Provide the [X, Y] coordinate of the cell's center where the given text is located.  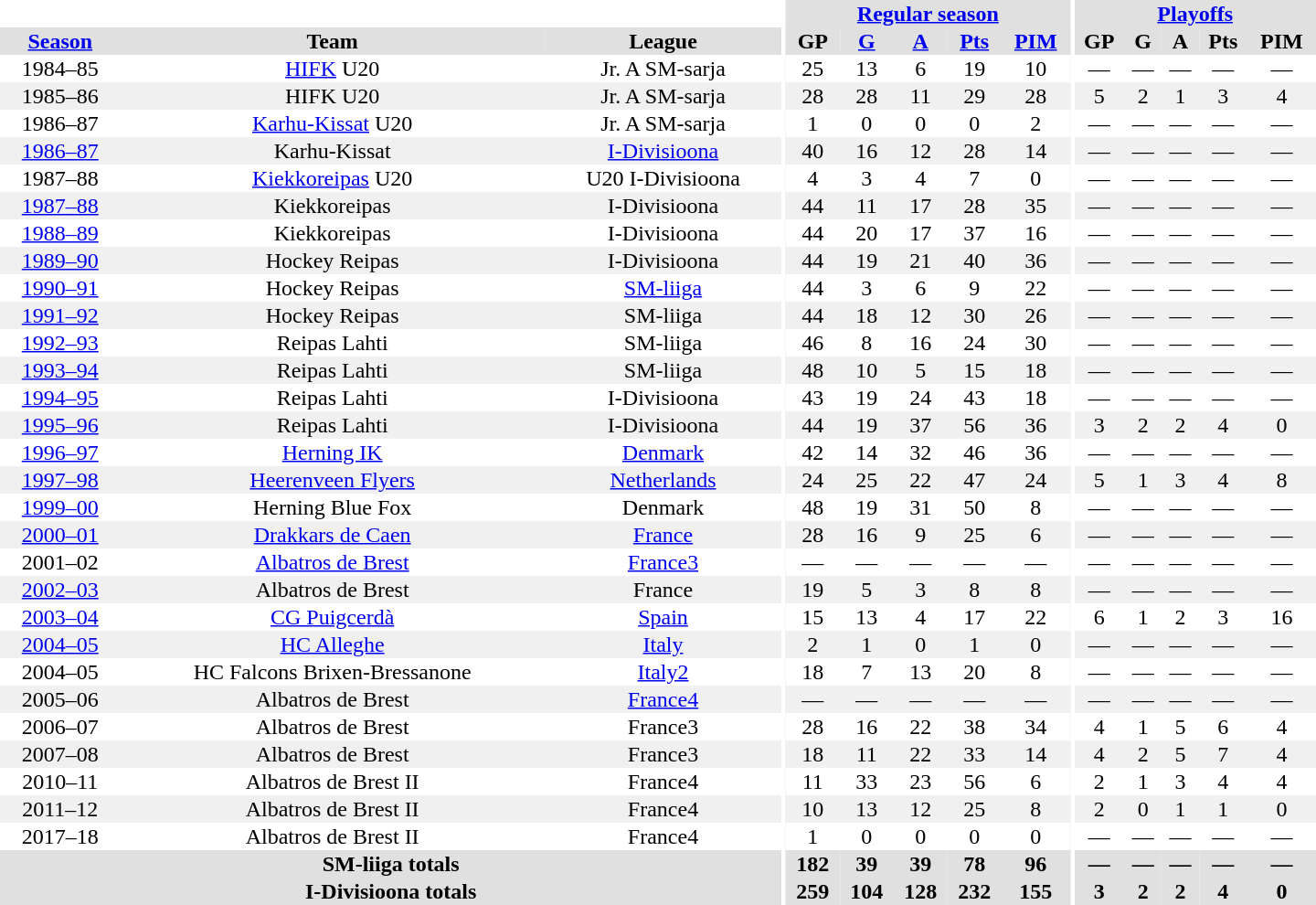
1988–89 [60, 233]
232 [974, 891]
1994–95 [60, 398]
32 [921, 452]
1985–86 [60, 96]
Playoffs [1195, 14]
HC Alleghe [333, 644]
Regular season [929, 14]
2000–01 [60, 535]
U20 I-Divisioona [663, 178]
128 [921, 891]
1992–93 [60, 343]
Herning IK [333, 452]
Herning Blue Fox [333, 507]
I-Divisioona totals [391, 891]
2006–07 [60, 727]
1991–92 [60, 315]
1989–90 [60, 261]
Italy [663, 644]
47 [974, 480]
29 [974, 96]
21 [921, 261]
Netherlands [663, 480]
42 [813, 452]
1999–00 [60, 507]
Karhu-Kissat [333, 151]
CG Puigcerdà [333, 617]
Season [60, 41]
Kiekkoreipas U20 [333, 178]
78 [974, 864]
26 [1036, 315]
Heerenveen Flyers [333, 480]
Italy2 [663, 672]
2002–03 [60, 590]
2005–06 [60, 699]
2001–02 [60, 562]
2011–12 [60, 809]
1995–96 [60, 425]
Team [333, 41]
1993–94 [60, 370]
2010–11 [60, 782]
League [663, 41]
2017–18 [60, 836]
2003–04 [60, 617]
35 [1036, 206]
96 [1036, 864]
Karhu-Kissat U20 [333, 123]
Spain [663, 617]
23 [921, 782]
2007–08 [60, 754]
HC Falcons Brixen-Bressanone [333, 672]
SM-liiga totals [391, 864]
38 [974, 727]
1996–97 [60, 452]
104 [866, 891]
182 [813, 864]
50 [974, 507]
Drakkars de Caen [333, 535]
31 [921, 507]
1997–98 [60, 480]
1984–85 [60, 69]
34 [1036, 727]
155 [1036, 891]
1990–91 [60, 288]
259 [813, 891]
